From the cell containing the given text, extract its center point as [x, y] coordinate. 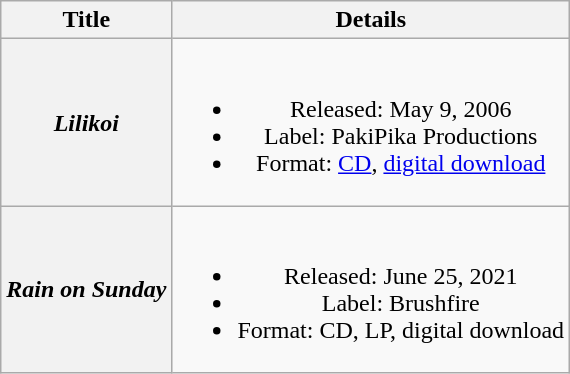
Rain on Sunday [86, 290]
Title [86, 20]
Released: May 9, 2006Label: PakiPika ProductionsFormat: CD, digital download [371, 122]
Lilikoi [86, 122]
Released: June 25, 2021Label: BrushfireFormat: CD, LP, digital download [371, 290]
Details [371, 20]
